Detect which cell encompasses the target text, then output its [X, Y] center coordinate. 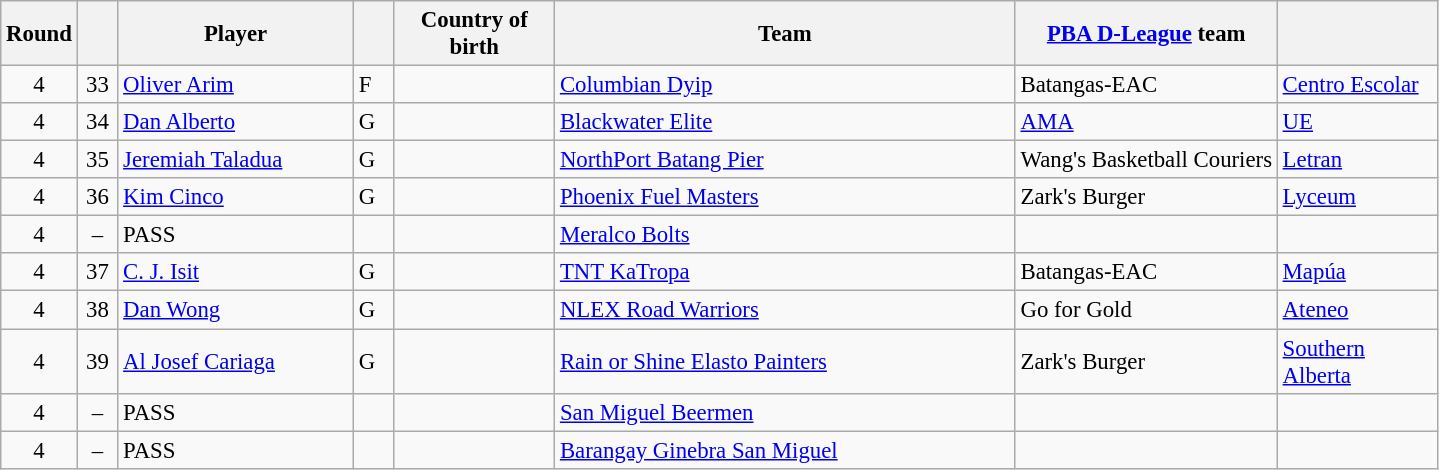
Rain or Shine Elasto Painters [786, 362]
Southern Alberta [1358, 362]
Centro Escolar [1358, 85]
San Miguel Beermen [786, 412]
UE [1358, 122]
34 [98, 122]
TNT KaTropa [786, 273]
Go for Gold [1146, 310]
NorthPort Batang Pier [786, 160]
Oliver Arim [236, 85]
Jeremiah Taladua [236, 160]
36 [98, 197]
NLEX Road Warriors [786, 310]
Lyceum [1358, 197]
C. J. Isit [236, 273]
Phoenix Fuel Masters [786, 197]
Ateneo [1358, 310]
Barangay Ginebra San Miguel [786, 450]
Dan Alberto [236, 122]
Dan Wong [236, 310]
35 [98, 160]
Wang's Basketball Couriers [1146, 160]
Columbian Dyip [786, 85]
37 [98, 273]
Mapúa [1358, 273]
38 [98, 310]
Blackwater Elite [786, 122]
PBA D-League team [1146, 34]
F [374, 85]
Al Josef Cariaga [236, 362]
Round [39, 34]
AMA [1146, 122]
Letran [1358, 160]
Meralco Bolts [786, 235]
Country of birth [474, 34]
Player [236, 34]
Team [786, 34]
33 [98, 85]
39 [98, 362]
Kim Cinco [236, 197]
